Search for the cell housing the specified text and yield its (X, Y) center coordinate. 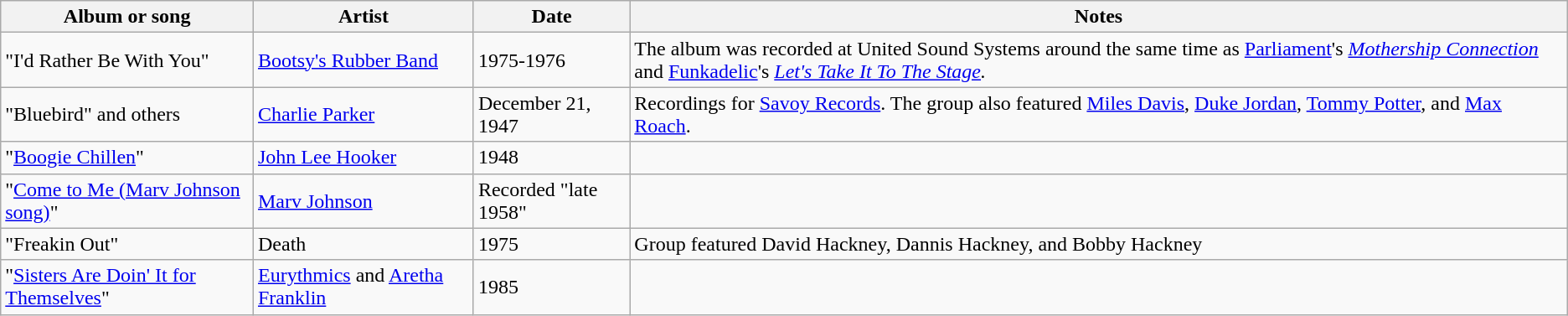
"I'd Rather Be With You" (127, 60)
1948 (551, 158)
Recorded "late 1958" (551, 201)
Eurythmics and Aretha Franklin (364, 287)
Recordings for Savoy Records. The group also featured Miles Davis, Duke Jordan, Tommy Potter, and Max Roach. (1099, 114)
Artist (364, 17)
1985 (551, 287)
Charlie Parker (364, 114)
"Bluebird" and others (127, 114)
1975 (551, 244)
"Sisters Are Doin' It for Themselves" (127, 287)
Notes (1099, 17)
Bootsy's Rubber Band (364, 60)
Group featured David Hackney, Dannis Hackney, and Bobby Hackney (1099, 244)
Date (551, 17)
"Freakin Out" (127, 244)
Marv Johnson (364, 201)
December 21, 1947 (551, 114)
John Lee Hooker (364, 158)
Death (364, 244)
"Come to Me (Marv Johnson song)" (127, 201)
"Boogie Chillen" (127, 158)
Album or song (127, 17)
1975-1976 (551, 60)
